Determine the (X, Y) coordinate at the center of the cell enclosing the given text.  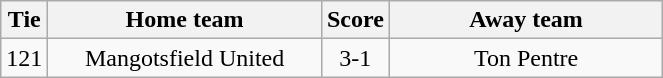
Ton Pentre (526, 58)
Score (355, 20)
121 (24, 58)
Home team (185, 20)
3-1 (355, 58)
Mangotsfield United (185, 58)
Tie (24, 20)
Away team (526, 20)
